Scan for the cell matching the given text and deliver its (x, y) coordinate at center. 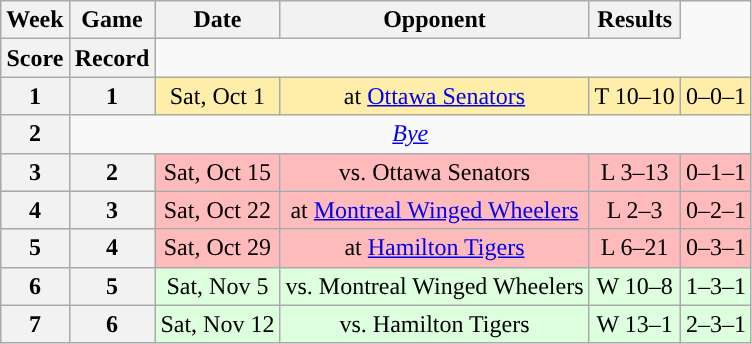
at Hamilton Tigers (434, 248)
Results (634, 20)
L 2–3 (634, 210)
Sat, Nov 5 (218, 286)
T 10–10 (634, 96)
Game (112, 20)
1–3–1 (716, 286)
Sat, Oct 29 (218, 248)
0–2–1 (716, 210)
0–0–1 (716, 96)
Sat, Nov 12 (218, 324)
vs. Ottawa Senators (434, 172)
L 3–13 (634, 172)
Score (35, 58)
vs. Hamilton Tigers (434, 324)
7 (35, 324)
Week (35, 20)
Sat, Oct 15 (218, 172)
Record (112, 58)
Sat, Oct 1 (218, 96)
W 13–1 (634, 324)
Date (218, 20)
0–3–1 (716, 248)
Bye (410, 134)
W 10–8 (634, 286)
L 6–21 (634, 248)
at Montreal Winged Wheelers (434, 210)
Opponent (434, 20)
2–3–1 (716, 324)
vs. Montreal Winged Wheelers (434, 286)
0–1–1 (716, 172)
at Ottawa Senators (434, 96)
Sat, Oct 22 (218, 210)
